Output the (x, y) coordinate of the center of the cell containing the given text.  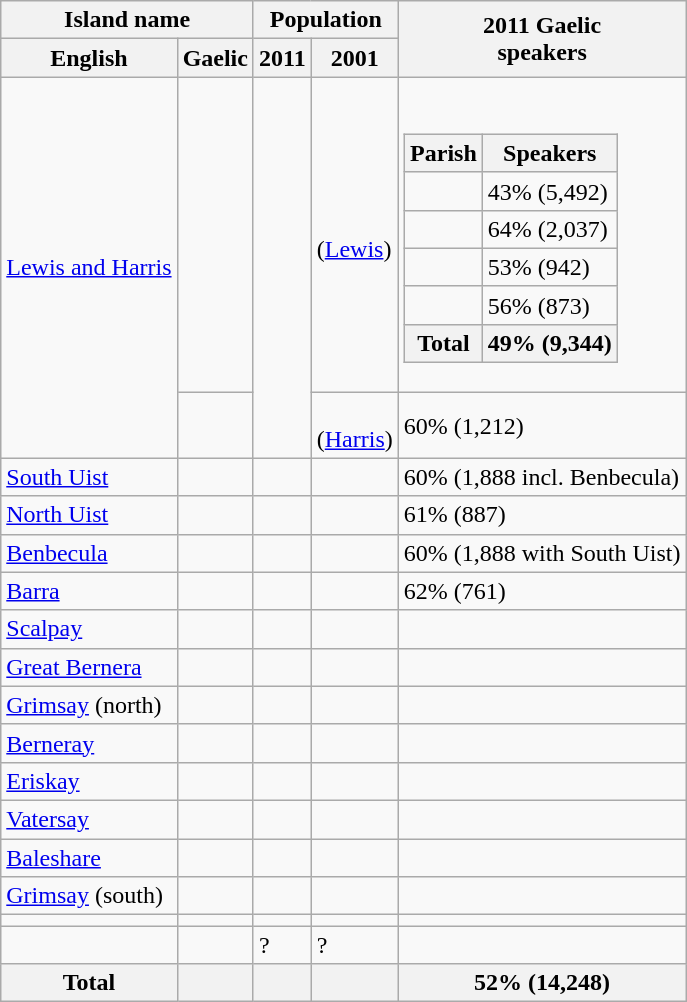
Benbecula (89, 553)
2011 Gaelicspeakers (542, 39)
Berneray (89, 743)
64% (2,037) (550, 229)
60% (1,888 incl. Benbecula) (542, 477)
Population (326, 20)
Great Bernera (89, 667)
53% (942) (550, 267)
Vatersay (89, 819)
2001 (354, 58)
49% (9,344) (550, 343)
South Uist (89, 477)
Scalpay (89, 629)
Baleshare (89, 857)
Parish Speakers 43% (5,492) 64% (2,037) 53% (942) 56% (873) Total 49% (9,344) (542, 235)
Gaelic (215, 58)
60% (1,212) (542, 426)
Speakers (550, 153)
Island name (128, 20)
43% (5,492) (550, 191)
(Lewis) (354, 235)
62% (761) (542, 591)
Barra (89, 591)
(Harris) (354, 426)
Parish (444, 153)
Eriskay (89, 781)
Grimsay (south) (89, 896)
52% (14,248) (542, 983)
Lewis and Harris (89, 268)
61% (887) (542, 515)
North Uist (89, 515)
Grimsay (north) (89, 705)
2011 (282, 58)
56% (873) (550, 305)
60% (1,888 with South Uist) (542, 553)
English (89, 58)
